Locate the cell with the specified text and output its (x, y) center coordinate. 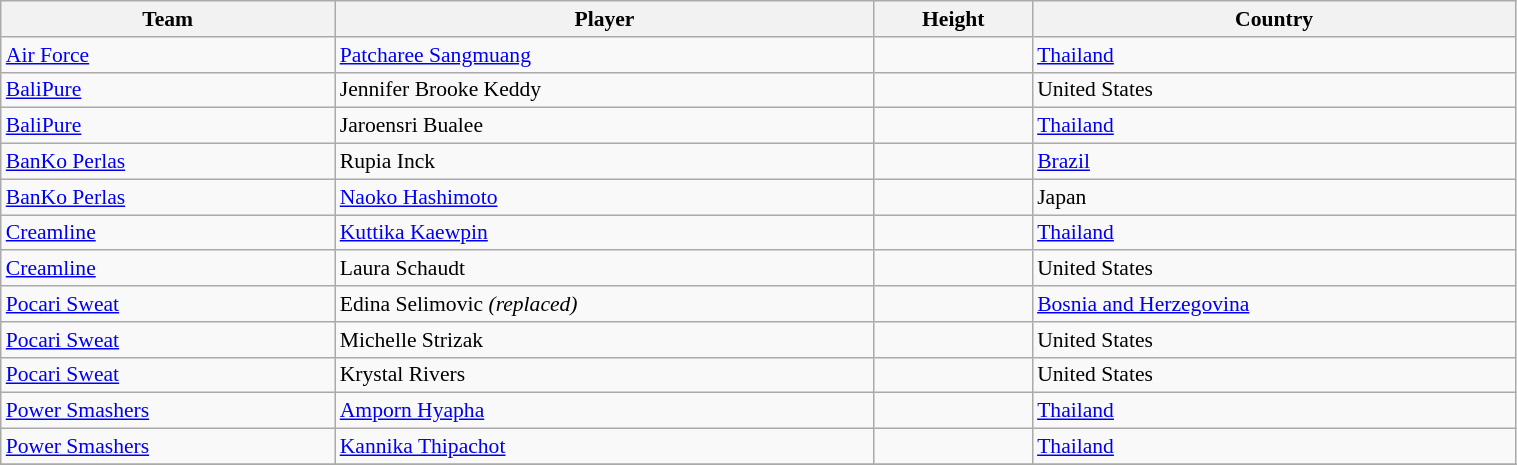
Kuttika Kaewpin (605, 233)
Height (953, 19)
Rupia Inck (605, 162)
Krystal Rivers (605, 375)
Edina Selimovic (replaced) (605, 304)
Michelle Strizak (605, 340)
Jennifer Brooke Keddy (605, 90)
Naoko Hashimoto (605, 197)
Brazil (1274, 162)
Japan (1274, 197)
Jaroensri Bualee (605, 126)
Amporn Hyapha (605, 411)
Laura Schaudt (605, 269)
Team (168, 19)
Air Force (168, 55)
Country (1274, 19)
Kannika Thipachot (605, 447)
Player (605, 19)
Bosnia and Herzegovina (1274, 304)
Patcharee Sangmuang (605, 55)
